Scan for the cell matching the given text and deliver its [x, y] coordinate at center. 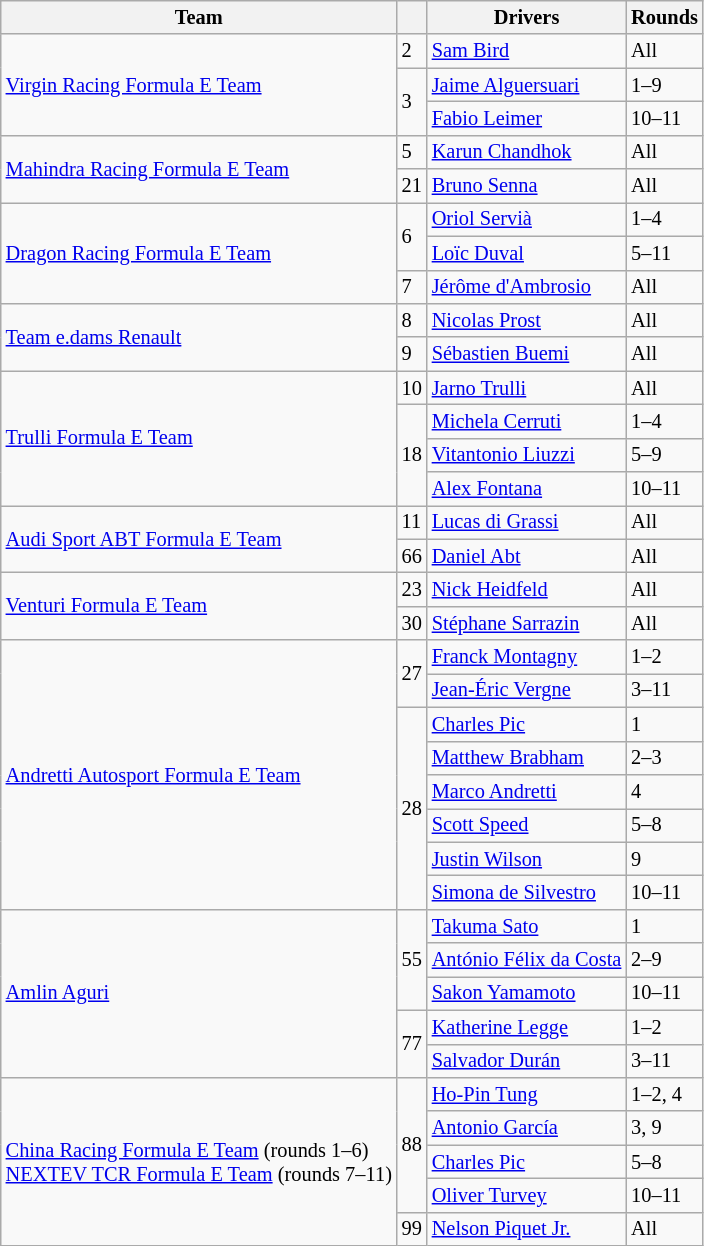
3 [412, 102]
1–9 [664, 85]
1–2, 4 [664, 1094]
99 [412, 1229]
China Racing Formula E Team (rounds 1–6) NEXTEV TCR Formula E Team (rounds 7–11) [199, 1161]
Drivers [526, 17]
Oriol Servià [526, 219]
Nelson Piquet Jr. [526, 1229]
Ho-Pin Tung [526, 1094]
Simona de Silvestro [526, 892]
Karun Chandhok [526, 152]
5–9 [664, 455]
21 [412, 186]
Audi Sport ABT Formula E Team [199, 538]
Jaime Alguersuari [526, 85]
Team e.dams Renault [199, 336]
77 [412, 1044]
Lucas di Grassi [526, 522]
Scott Speed [526, 825]
Venturi Formula E Team [199, 606]
3, 9 [664, 1128]
Nicolas Prost [526, 320]
Stéphane Sarrazin [526, 623]
Marco Andretti [526, 791]
6 [412, 236]
18 [412, 454]
2 [412, 51]
Nick Heidfeld [526, 589]
28 [412, 808]
Fabio Leimer [526, 118]
Jarno Trulli [526, 388]
88 [412, 1144]
Antonio García [526, 1128]
Loïc Duval [526, 253]
Matthew Brabham [526, 758]
Virgin Racing Formula E Team [199, 84]
Justin Wilson [526, 859]
55 [412, 960]
27 [412, 674]
Amlin Aguri [199, 993]
Michela Cerruti [526, 421]
Vitantonio Liuzzi [526, 455]
Daniel Abt [526, 556]
5 [412, 152]
Dragon Racing Formula E Team [199, 252]
Mahindra Racing Formula E Team [199, 168]
5–11 [664, 253]
Rounds [664, 17]
Andretti Autosport Formula E Team [199, 774]
Sam Bird [526, 51]
4 [664, 791]
Franck Montagny [526, 657]
Katherine Legge [526, 1027]
Trulli Formula E Team [199, 438]
Jérôme d'Ambrosio [526, 287]
11 [412, 522]
2–3 [664, 758]
Bruno Senna [526, 186]
2–9 [664, 960]
66 [412, 556]
10 [412, 388]
Sébastien Buemi [526, 354]
Team [199, 17]
7 [412, 287]
Jean-Éric Vergne [526, 690]
30 [412, 623]
Salvador Durán [526, 1061]
8 [412, 320]
Sakon Yamamoto [526, 993]
23 [412, 589]
Takuma Sato [526, 926]
António Félix da Costa [526, 960]
Alex Fontana [526, 489]
Oliver Turvey [526, 1195]
